Identify which cell holds the provided text, then report its [x, y] central coordinate. 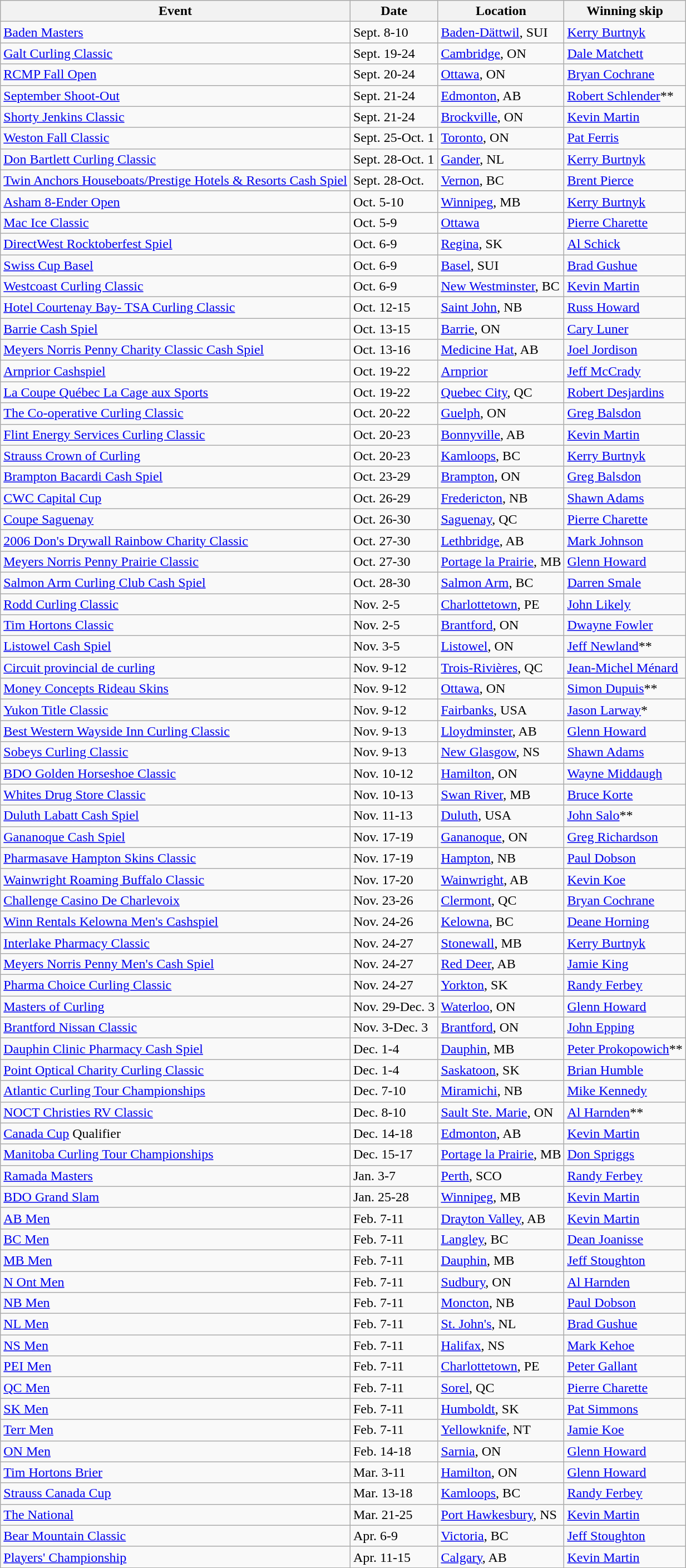
Pat Simmons [625, 1409]
St. John's, NL [501, 1324]
New Westminster, BC [501, 287]
Wainwright Roaming Buffalo Classic [176, 879]
Bear Mountain Classic [176, 1536]
Gander, NL [501, 159]
DirectWest Rocktoberfest Spiel [176, 244]
Duluth Labatt Cash Spiel [176, 816]
Dec. 15-17 [394, 1155]
Oct. 23-29 [394, 477]
Regina, SK [501, 244]
PEI Men [176, 1367]
Money Concepts Rideau Skins [176, 689]
Lloydminster, AB [501, 731]
Duluth, USA [501, 816]
Oct. 28-30 [394, 583]
NOCT Christies RV Classic [176, 1112]
Sept. 28-Oct. 1 [394, 159]
Don Spriggs [625, 1155]
Deane Horning [625, 921]
Event [176, 11]
Whites Drug Store Classic [176, 795]
Fredericton, NB [501, 498]
Dec. 8-10 [394, 1112]
Winning skip [625, 11]
Moncton, NB [501, 1303]
RCMP Fall Open [176, 75]
Strauss Canada Cup [176, 1493]
CWC Capital Cup [176, 498]
Waterloo, ON [501, 1007]
Dec. 14-18 [394, 1133]
Barrie Cash Spiel [176, 329]
Dale Matchett [625, 53]
Dec. 7-10 [394, 1091]
Salmon Arm Curling Club Cash Spiel [176, 583]
Greg Richardson [625, 837]
New Glasgow, NS [501, 752]
MB Men [176, 1260]
John Epping [625, 1028]
Nov. 24-26 [394, 921]
Nov. 11-13 [394, 816]
Jeff Newland** [625, 647]
Peter Gallant [625, 1367]
Terr Men [176, 1430]
Mar. 13-18 [394, 1493]
2006 Don's Drywall Rainbow Charity Classic [176, 540]
Flint Energy Services Curling Classic [176, 435]
Galt Curling Classic [176, 53]
Baden-Dättwil, SUI [501, 32]
Brian Humble [625, 1070]
Peter Prokopowich** [625, 1049]
Shorty Jenkins Classic [176, 117]
Quebec City, QC [501, 392]
Winn Rentals Kelowna Men's Cashspiel [176, 921]
Best Western Wayside Inn Curling Classic [176, 731]
Al Harnden [625, 1281]
Brantford Nissan Classic [176, 1028]
La Coupe Québec La Cage aux Sports [176, 392]
Oct. 26-29 [394, 498]
Swan River, MB [501, 795]
Sept. 28-Oct. [394, 180]
Jan. 25-28 [394, 1197]
Jeff McCrady [625, 371]
Bruce Korte [625, 795]
BC Men [176, 1239]
Port Hawkesbury, NS [501, 1515]
Nov. 3-Dec. 3 [394, 1028]
Tim Hortons Classic [176, 625]
Saskatoon, SK [501, 1070]
Brampton Bacardi Cash Spiel [176, 477]
AB Men [176, 1218]
NL Men [176, 1324]
Twin Anchors Houseboats/Prestige Hotels & Resorts Cash Spiel [176, 180]
Oct. 20-22 [394, 413]
Mike Kennedy [625, 1091]
Weston Fall Classic [176, 138]
N Ont Men [176, 1281]
Baden Masters [176, 32]
Ramada Masters [176, 1176]
Canada Cup Qualifier [176, 1133]
Don Bartlett Curling Classic [176, 159]
Westcoast Curling Classic [176, 287]
Mar. 21-25 [394, 1515]
Sarnia, ON [501, 1451]
Al Harnden** [625, 1112]
QC Men [176, 1388]
Stonewall, MB [501, 943]
Brampton, ON [501, 477]
Cambridge, ON [501, 53]
Dean Joanisse [625, 1239]
Listowel Cash Spiel [176, 647]
Strauss Crown of Curling [176, 456]
Barrie, ON [501, 329]
Oct. 5-10 [394, 201]
Clermont, QC [501, 900]
Jamie King [625, 964]
Yorkton, SK [501, 985]
SK Men [176, 1409]
Sudbury, ON [501, 1281]
Dwayne Fowler [625, 625]
Point Optical Charity Curling Classic [176, 1070]
BDO Grand Slam [176, 1197]
Salmon Arm, BC [501, 583]
NS Men [176, 1345]
Players' Championship [176, 1557]
Jean-Michel Ménard [625, 668]
Arnprior [501, 371]
Darren Smale [625, 583]
Sault Ste. Marie, ON [501, 1112]
Sept. 20-24 [394, 75]
Jamie Koe [625, 1430]
John Salo** [625, 816]
Jason Larway* [625, 710]
Toronto, ON [501, 138]
Fairbanks, USA [501, 710]
Mark Johnson [625, 540]
Brent Pierce [625, 180]
Calgary, AB [501, 1557]
Cary Luner [625, 329]
Meyers Norris Penny Prairie Classic [176, 561]
Simon Dupuis** [625, 689]
Swiss Cup Basel [176, 265]
Joel Jordison [625, 350]
Saint John, NB [501, 308]
Halifax, NS [501, 1345]
Oct. 12-15 [394, 308]
Pharma Choice Curling Classic [176, 985]
Nov. 10-13 [394, 795]
Dauphin Clinic Pharmacy Cash Spiel [176, 1049]
Gananoque Cash Spiel [176, 837]
Medicine Hat, AB [501, 350]
Humboldt, SK [501, 1409]
Feb. 14-18 [394, 1451]
Pat Ferris [625, 138]
Drayton Valley, AB [501, 1218]
Meyers Norris Penny Charity Classic Cash Spiel [176, 350]
Trois-Rivières, QC [501, 668]
The Co-operative Curling Classic [176, 413]
Brockville, ON [501, 117]
Manitoba Curling Tour Championships [176, 1155]
NB Men [176, 1303]
Mark Kehoe [625, 1345]
Oct. 26-30 [394, 519]
John Likely [625, 604]
Nov. 3-5 [394, 647]
Sept. 8-10 [394, 32]
Oct. 13-16 [394, 350]
Victoria, BC [501, 1536]
Vernon, BC [501, 180]
Pharmasave Hampton Skins Classic [176, 858]
Miramichi, NB [501, 1091]
Yellowknife, NT [501, 1430]
Wayne Middaugh [625, 773]
Hotel Courtenay Bay- TSA Curling Classic [176, 308]
Nov. 17-20 [394, 879]
Perth, SCO [501, 1176]
Date [394, 11]
Basel, SUI [501, 265]
Hampton, NB [501, 858]
Interlake Pharmacy Classic [176, 943]
Mar. 3-11 [394, 1472]
Red Deer, AB [501, 964]
Tim Hortons Brier [176, 1472]
Listowel, ON [501, 647]
Guelph, ON [501, 413]
Wainwright, AB [501, 879]
Gananoque, ON [501, 837]
Al Schick [625, 244]
Sobeys Curling Classic [176, 752]
Rodd Curling Classic [176, 604]
Nov. 10-12 [394, 773]
Bonnyville, AB [501, 435]
Nov. 29-Dec. 3 [394, 1007]
Apr. 11-15 [394, 1557]
Masters of Curling [176, 1007]
Russ Howard [625, 308]
Coupe Saguenay [176, 519]
BDO Golden Horseshoe Classic [176, 773]
Circuit provincial de curling [176, 668]
Challenge Casino De Charlevoix [176, 900]
Yukon Title Classic [176, 710]
September Shoot-Out [176, 96]
Apr. 6-9 [394, 1536]
Asham 8-Ender Open [176, 201]
Location [501, 11]
Oct. 13-15 [394, 329]
Arnprior Cashspiel [176, 371]
Nov. 23-26 [394, 900]
Ottawa [501, 223]
Mac Ice Classic [176, 223]
Kelowna, BC [501, 921]
Lethbridge, AB [501, 540]
Jan. 3-7 [394, 1176]
ON Men [176, 1451]
Sept. 25-Oct. 1 [394, 138]
Robert Desjardins [625, 392]
Atlantic Curling Tour Championships [176, 1091]
Oct. 5-9 [394, 223]
Robert Schlender** [625, 96]
Langley, BC [501, 1239]
Kevin Koe [625, 879]
Sorel, QC [501, 1388]
Meyers Norris Penny Men's Cash Spiel [176, 964]
Sept. 19-24 [394, 53]
The National [176, 1515]
Saguenay, QC [501, 519]
